Output the (x, y) coordinate of the center of the cell containing the given text.  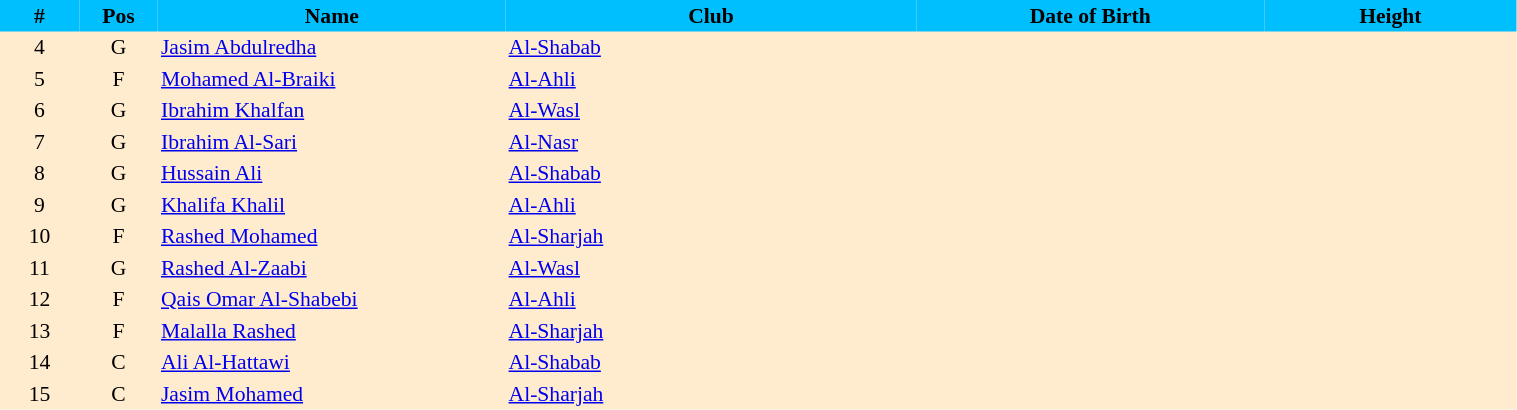
8 (40, 174)
Jasim Mohamed (332, 394)
6 (40, 110)
Date of Birth (1090, 16)
Al-Nasr (712, 142)
Height (1390, 16)
# (40, 16)
Hussain Ali (332, 174)
15 (40, 394)
12 (40, 300)
Mohamed Al-Braiki (332, 79)
Malalla Rashed (332, 331)
Name (332, 16)
9 (40, 205)
Rashed Mohamed (332, 236)
14 (40, 362)
Club (712, 16)
4 (40, 48)
7 (40, 142)
Qais Omar Al-Shabebi (332, 300)
Pos (118, 16)
Ibrahim Al-Sari (332, 142)
Khalifa Khalil (332, 205)
10 (40, 236)
11 (40, 268)
13 (40, 331)
Rashed Al-Zaabi (332, 268)
Jasim Abdulredha (332, 48)
Ibrahim Khalfan (332, 110)
Ali Al-Hattawi (332, 362)
5 (40, 79)
